Search for the cell housing the specified text and yield its [X, Y] center coordinate. 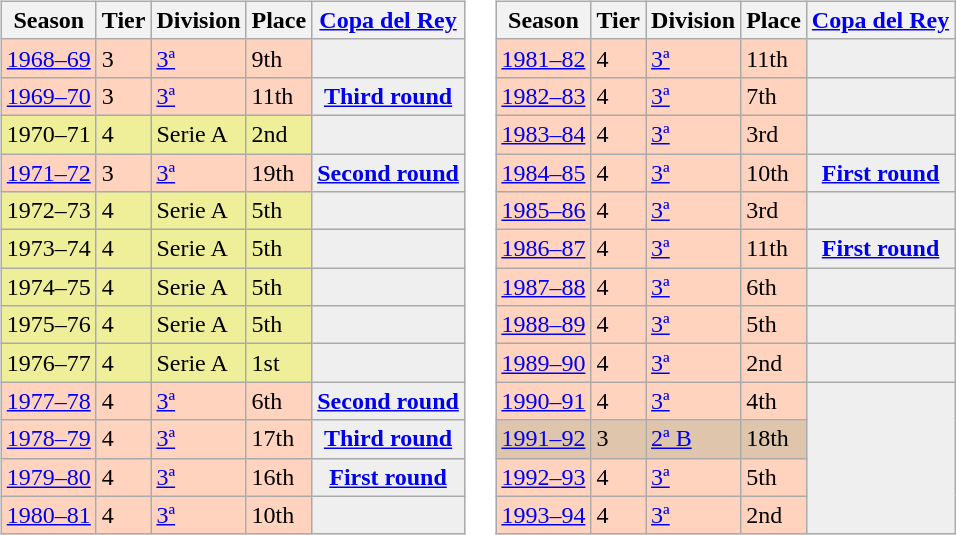
1981–82 [544, 58]
1987–88 [544, 287]
1988–89 [544, 325]
1969–70 [48, 96]
1983–84 [544, 134]
1986–87 [544, 249]
17th [279, 439]
1968–69 [48, 58]
1973–74 [48, 249]
1979–80 [48, 477]
1974–75 [48, 287]
1989–90 [544, 363]
1984–85 [544, 173]
1985–86 [544, 211]
16th [279, 477]
1990–91 [544, 401]
1978–79 [48, 439]
1991–92 [544, 439]
1976–77 [48, 363]
1977–78 [48, 401]
1980–81 [48, 515]
1972–73 [48, 211]
4th [774, 401]
7th [774, 96]
19th [279, 173]
2ª B [694, 439]
1993–94 [544, 515]
1st [279, 363]
9th [279, 58]
1975–76 [48, 325]
1992–93 [544, 477]
18th [774, 439]
1970–71 [48, 134]
1971–72 [48, 173]
1982–83 [544, 96]
